From the cell containing the given text, extract its center point as [x, y] coordinate. 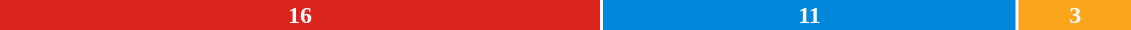
16 [300, 15]
11 [810, 15]
